From the cell containing the given text, extract its center point as (X, Y) coordinate. 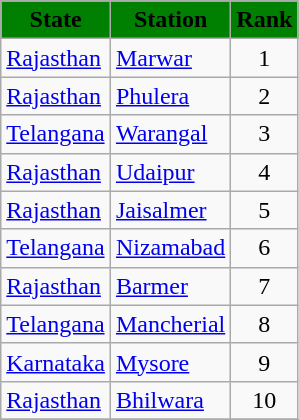
Karnataka (56, 362)
Mancherial (170, 324)
Bhilwara (170, 400)
10 (264, 400)
Udaipur (170, 172)
3 (264, 134)
Mysore (170, 362)
Marwar (170, 58)
Phulera (170, 96)
4 (264, 172)
Jaisalmer (170, 210)
Warangal (170, 134)
Barmer (170, 286)
Rank (264, 20)
Nizamabad (170, 248)
2 (264, 96)
5 (264, 210)
State (56, 20)
Station (170, 20)
7 (264, 286)
8 (264, 324)
1 (264, 58)
9 (264, 362)
6 (264, 248)
